Pinpoint the cell where the given text exists, returning its [X, Y] midpoint coordinate. 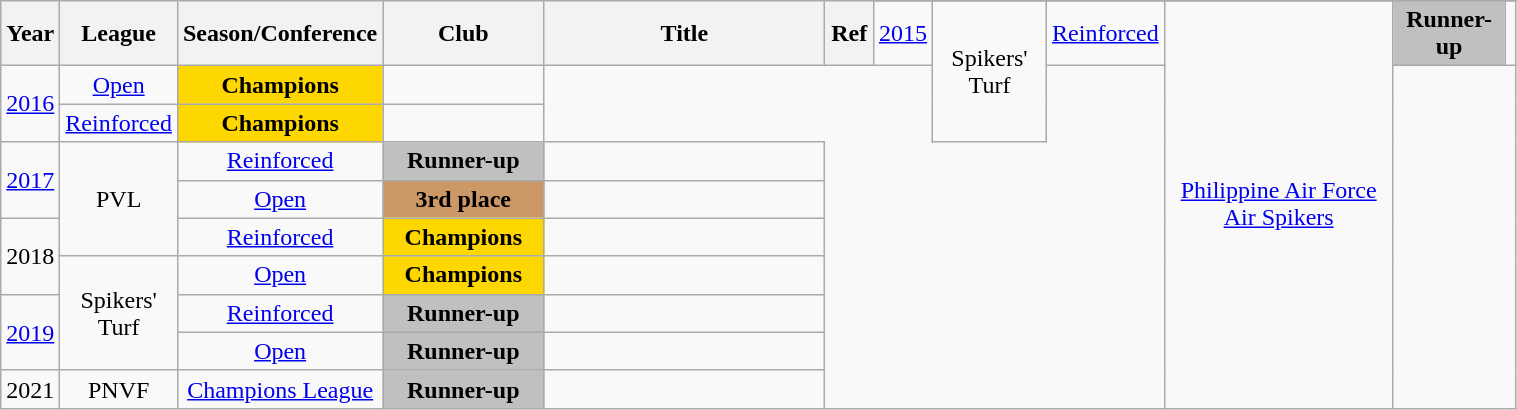
3rd place [464, 199]
Champions League [280, 389]
Year [30, 34]
Title [684, 34]
2017 [30, 180]
League [119, 34]
2021 [30, 389]
2016 [30, 104]
Season/Conference [280, 34]
2015 [902, 34]
Philippine Air Force Air Spikers [1278, 205]
PVL [119, 199]
Ref [850, 34]
2018 [30, 256]
PNVF [119, 389]
2019 [30, 332]
Club [464, 34]
